Determine the (X, Y) coordinate at the center of the cell enclosing the given text.  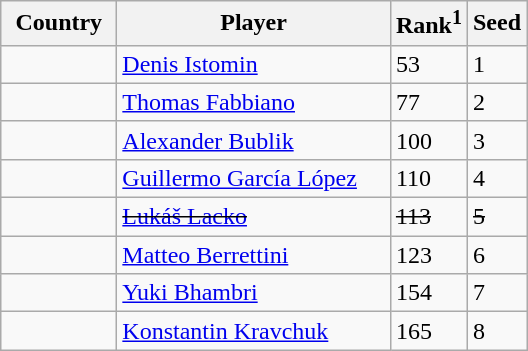
Player (254, 24)
1 (496, 64)
2 (496, 102)
100 (428, 140)
123 (428, 255)
Guillermo García López (254, 178)
Konstantin Kravchuk (254, 331)
8 (496, 331)
Seed (496, 24)
4 (496, 178)
3 (496, 140)
53 (428, 64)
165 (428, 331)
Thomas Fabbiano (254, 102)
154 (428, 293)
5 (496, 217)
Country (59, 24)
Denis Istomin (254, 64)
Alexander Bublik (254, 140)
110 (428, 178)
7 (496, 293)
Yuki Bhambri (254, 293)
6 (496, 255)
Lukáš Lacko (254, 217)
Rank1 (428, 24)
113 (428, 217)
77 (428, 102)
Matteo Berrettini (254, 255)
